Search for the cell housing the specified text and yield its [x, y] center coordinate. 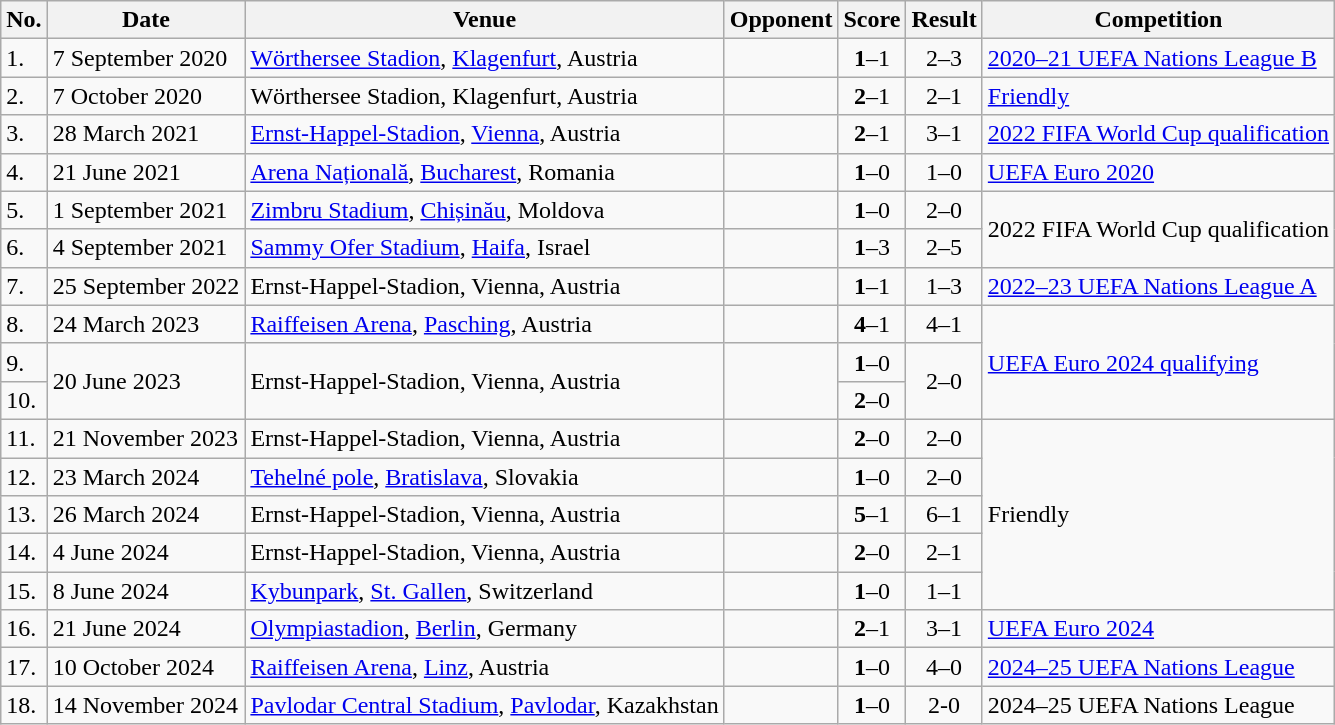
4. [24, 172]
21 June 2021 [146, 172]
24 March 2023 [146, 324]
2020–21 UEFA Nations League B [1158, 58]
Score [872, 20]
7 October 2020 [146, 96]
4 June 2024 [146, 553]
25 September 2022 [146, 286]
16. [24, 629]
6. [24, 248]
2–3 [944, 58]
10. [24, 400]
2-0 [944, 705]
7. [24, 286]
Arena Națională, Bucharest, Romania [484, 172]
2. [24, 96]
Olympiastadion, Berlin, Germany [484, 629]
18. [24, 705]
2022–23 UEFA Nations League A [1158, 286]
20 June 2023 [146, 381]
8 June 2024 [146, 591]
26 March 2024 [146, 515]
4–0 [944, 667]
4 September 2021 [146, 248]
Raiffeisen Arena, Pasching, Austria [484, 324]
UEFA Euro 2024 [1158, 629]
Raiffeisen Arena, Linz, Austria [484, 667]
Pavlodar Central Stadium, Pavlodar, Kazakhstan [484, 705]
No. [24, 20]
Zimbru Stadium, Chișinău, Moldova [484, 210]
15. [24, 591]
UEFA Euro 2020 [1158, 172]
28 March 2021 [146, 134]
7 September 2020 [146, 58]
5–1 [872, 515]
UEFA Euro 2024 qualifying [1158, 362]
21 November 2023 [146, 438]
21 June 2024 [146, 629]
10 October 2024 [146, 667]
1. [24, 58]
17. [24, 667]
Venue [484, 20]
3. [24, 134]
Tehelné pole, Bratislava, Slovakia [484, 477]
1 September 2021 [146, 210]
2–5 [944, 248]
Competition [1158, 20]
Date [146, 20]
Kybunpark, St. Gallen, Switzerland [484, 591]
Opponent [781, 20]
6–1 [944, 515]
14 November 2024 [146, 705]
12. [24, 477]
23 March 2024 [146, 477]
5. [24, 210]
Sammy Ofer Stadium, Haifa, Israel [484, 248]
8. [24, 324]
9. [24, 362]
Result [944, 20]
14. [24, 553]
13. [24, 515]
11. [24, 438]
